Determine the (X, Y) coordinate at the center of the cell enclosing the given text.  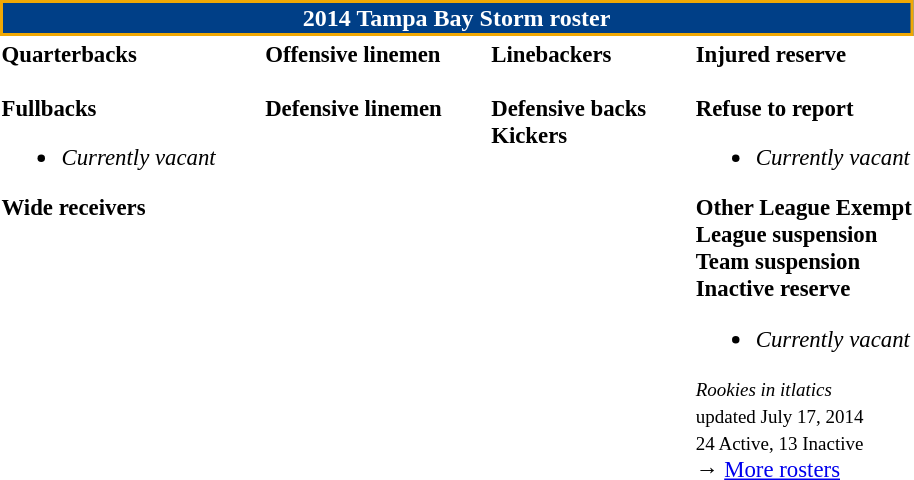
2014 Tampa Bay Storm roster (456, 18)
